Locate the cell with the specified text and output its (x, y) center coordinate. 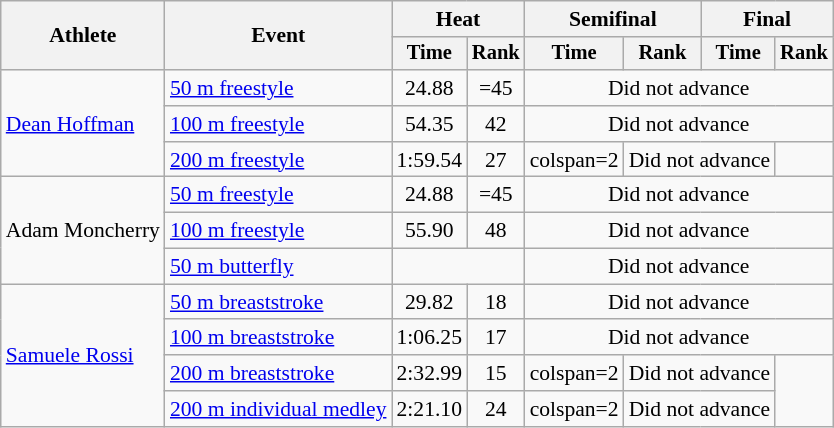
Dean Hoffman (83, 124)
15 (496, 373)
29.82 (430, 302)
Adam Moncherry (83, 230)
1:59.54 (430, 160)
27 (496, 160)
55.90 (430, 231)
48 (496, 231)
2:21.10 (430, 409)
18 (496, 302)
50 m breaststroke (278, 302)
50 m butterfly (278, 267)
1:06.25 (430, 338)
Semifinal (614, 19)
17 (496, 338)
200 m individual medley (278, 409)
100 m breaststroke (278, 338)
54.35 (430, 124)
Heat (458, 19)
24 (496, 409)
Samuele Rossi (83, 355)
Athlete (83, 36)
200 m freestyle (278, 160)
Final (767, 19)
2:32.99 (430, 373)
200 m breaststroke (278, 373)
42 (496, 124)
Event (278, 36)
